Determine the [X, Y] coordinate at the center of the cell enclosing the given text.  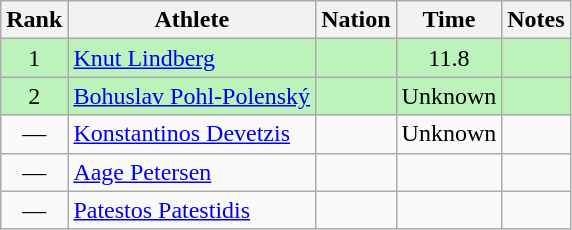
Aage Petersen [192, 172]
Notes [536, 20]
1 [34, 58]
11.8 [449, 58]
Konstantinos Devetzis [192, 134]
Nation [356, 20]
Time [449, 20]
Patestos Patestidis [192, 210]
Athlete [192, 20]
Rank [34, 20]
2 [34, 96]
Bohuslav Pohl-Polenský [192, 96]
Knut Lindberg [192, 58]
